From the cell containing the given text, extract its center point as [X, Y] coordinate. 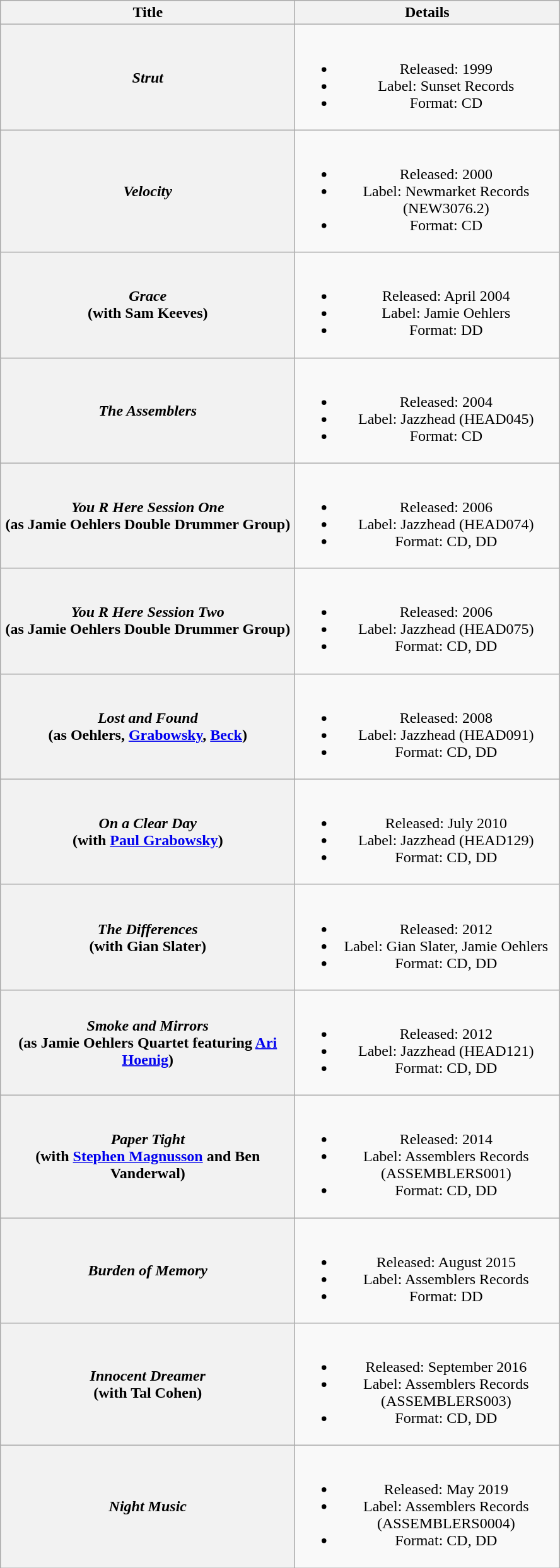
Released: May 2019Label: Assemblers Records (ASSEMBLERS0004)Format: CD, DD [428, 1507]
The Differences (with Gian Slater) [148, 937]
Paper Tight (with Stephen Magnusson and Ben Vanderwal) [148, 1156]
Strut [148, 77]
Night Music [148, 1507]
Released: 2012Label: Jazzhead (HEAD121)Format: CD, DD [428, 1042]
Released: 2000Label: Newmarket Records (NEW3076.2)Format: CD [428, 191]
Innocent Dreamer (with Tal Cohen) [148, 1384]
Released: September 2016Label: Assemblers Records (ASSEMBLERS003)Format: CD, DD [428, 1384]
Velocity [148, 191]
Burden of Memory [148, 1270]
Released: 2012Label: Gian Slater, Jamie OehlersFormat: CD, DD [428, 937]
Lost and Found (as Oehlers, Grabowsky, Beck) [148, 727]
Released: April 2004Label: Jamie OehlersFormat: DD [428, 305]
Released: 1999Label: Sunset RecordsFormat: CD [428, 77]
Title [148, 13]
On a Clear Day (with Paul Grabowsky) [148, 831]
Released: 2004Label: Jazzhead (HEAD045)Format: CD [428, 410]
You R Here Session One (as Jamie Oehlers Double Drummer Group) [148, 516]
Released: 2008Label: Jazzhead (HEAD091)Format: CD, DD [428, 727]
Released: 2006Label: Jazzhead (HEAD075)Format: CD, DD [428, 621]
Grace (with Sam Keeves) [148, 305]
Released: 2006Label: Jazzhead (HEAD074)Format: CD, DD [428, 516]
Smoke and Mirrors (as Jamie Oehlers Quartet featuring Ari Hoenig) [148, 1042]
You R Here Session Two (as Jamie Oehlers Double Drummer Group) [148, 621]
Released: August 2015Label: Assemblers RecordsFormat: DD [428, 1270]
The Assemblers [148, 410]
Released: 2014Label: Assemblers Records (ASSEMBLERS001)Format: CD, DD [428, 1156]
Released: July 2010Label: Jazzhead (HEAD129)Format: CD, DD [428, 831]
Details [428, 13]
